Capture the cell that displays the provided text and extract its [x, y] central coordinate. 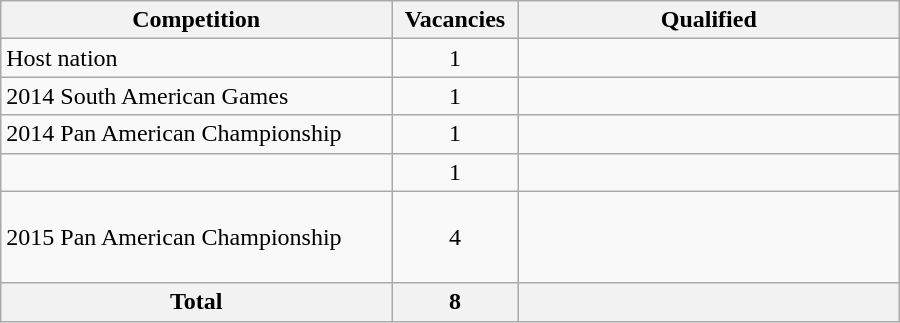
2014 Pan American Championship [196, 134]
4 [456, 237]
8 [456, 302]
2014 South American Games [196, 96]
Competition [196, 20]
Vacancies [456, 20]
2015 Pan American Championship [196, 237]
Qualified [708, 20]
Host nation [196, 58]
Total [196, 302]
